Determine the [x, y] coordinate at the center of the cell enclosing the given text.  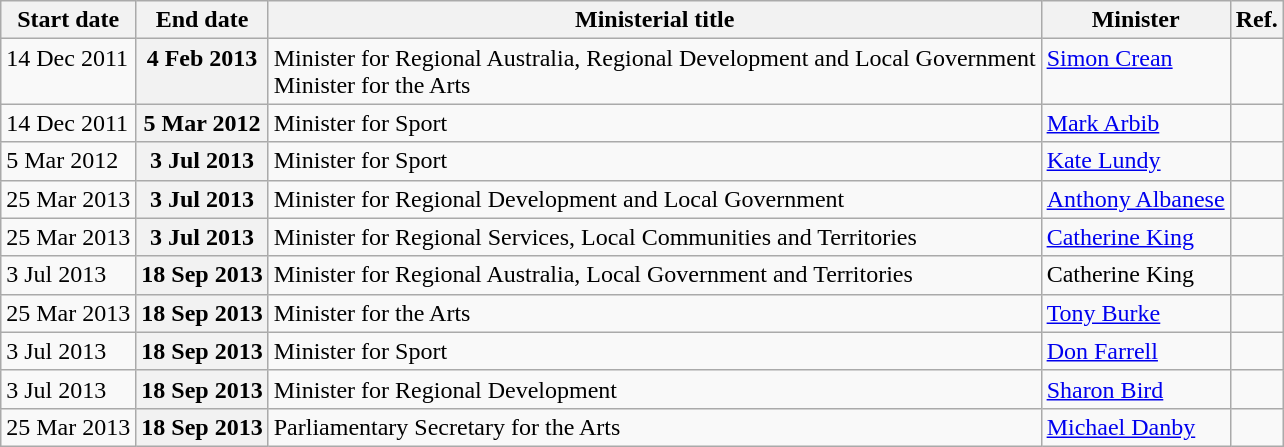
Minister [1136, 20]
End date [202, 20]
Mark Arbib [1136, 123]
Michael Danby [1136, 427]
Ref. [1256, 20]
Ministerial title [654, 20]
Minister for Regional Services, Local Communities and Territories [654, 237]
4 Feb 2013 [202, 72]
Parliamentary Secretary for the Arts [654, 427]
Anthony Albanese [1136, 199]
Start date [68, 20]
Minister for Regional Australia, Local Government and Territories [654, 275]
Don Farrell [1136, 351]
Minister for the Arts [654, 313]
Minister for Regional Development [654, 389]
Simon Crean [1136, 72]
Minister for Regional Australia, Regional Development and Local GovernmentMinister for the Arts [654, 72]
Tony Burke [1136, 313]
Minister for Regional Development and Local Government [654, 199]
Sharon Bird [1136, 389]
Kate Lundy [1136, 161]
